Identify which cell holds the provided text, then report its (X, Y) central coordinate. 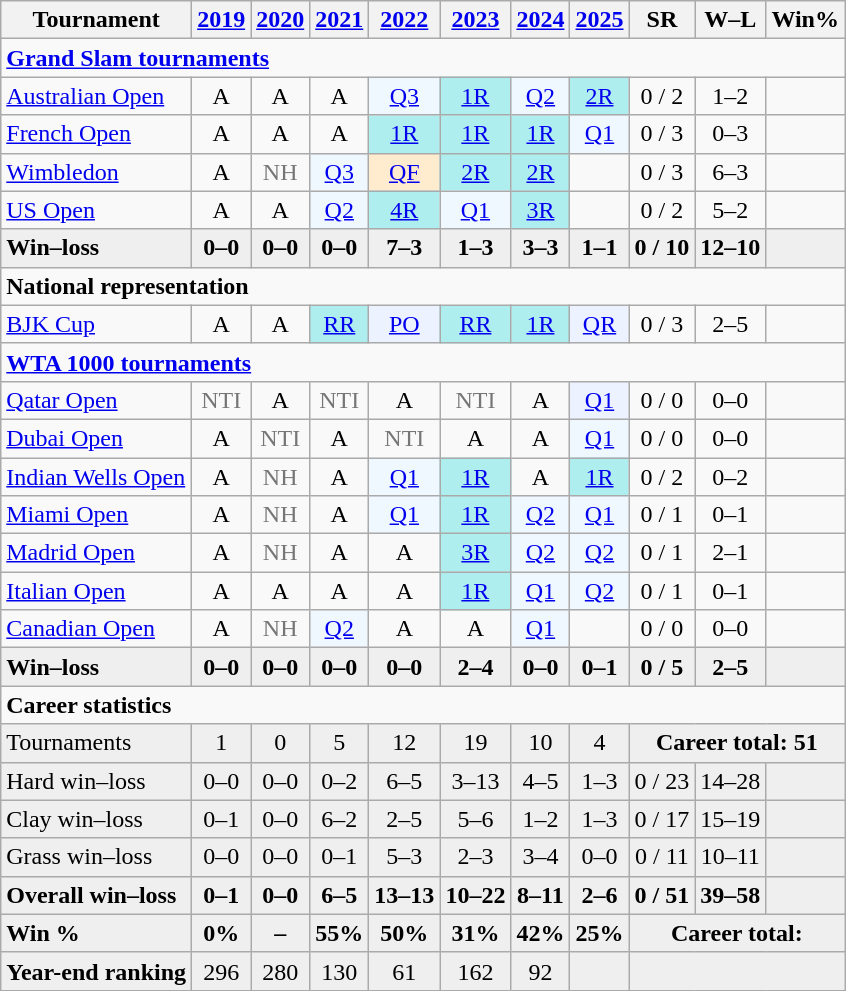
Canadian Open (96, 629)
5–2 (730, 210)
8–11 (540, 895)
Grand Slam tournaments (423, 58)
2019 (222, 20)
National representation (423, 286)
14–28 (730, 781)
7–3 (404, 248)
Dubai Open (96, 438)
6–3 (730, 172)
2025 (600, 20)
10–11 (730, 857)
– (280, 933)
61 (404, 971)
13–13 (404, 895)
Career statistics (423, 705)
Italian Open (96, 591)
10–22 (476, 895)
Wimbledon (96, 172)
50% (404, 933)
0–3 (730, 134)
1 (222, 743)
19 (476, 743)
French Open (96, 134)
Indian Wells Open (96, 477)
SR (662, 20)
US Open (96, 210)
2021 (340, 20)
0% (222, 933)
25% (600, 933)
Miami Open (96, 515)
Clay win–loss (96, 819)
4 (600, 743)
5 (340, 743)
QF (404, 172)
3–3 (540, 248)
2–6 (600, 895)
PO (404, 324)
2023 (476, 20)
Overall win–loss (96, 895)
Madrid Open (96, 553)
2024 (540, 20)
280 (280, 971)
31% (476, 933)
4R (404, 210)
15–19 (730, 819)
1–1 (600, 248)
W–L (730, 20)
130 (340, 971)
BJK Cup (96, 324)
2–1 (730, 553)
39–58 (730, 895)
2022 (404, 20)
Grass win–loss (96, 857)
2–3 (476, 857)
10 (540, 743)
162 (476, 971)
Qatar Open (96, 400)
3–13 (476, 781)
QR (600, 324)
0 / 11 (662, 857)
0 / 51 (662, 895)
0 / 23 (662, 781)
5–3 (404, 857)
Australian Open (96, 96)
42% (540, 933)
12–10 (730, 248)
55% (340, 933)
3–4 (540, 857)
92 (540, 971)
5–6 (476, 819)
WTA 1000 tournaments (423, 362)
12 (404, 743)
6–2 (340, 819)
Tournaments (96, 743)
0 (280, 743)
Tournament (96, 20)
Career total: 51 (736, 743)
Year-end ranking (96, 971)
Career total: (736, 933)
0 / 5 (662, 667)
0 / 17 (662, 819)
Hard win–loss (96, 781)
Win% (806, 20)
296 (222, 971)
4–5 (540, 781)
0 / 10 (662, 248)
2020 (280, 20)
Win % (96, 933)
2–4 (476, 667)
